Extract the [x, y] coordinate from the center of the cell holding the provided text.  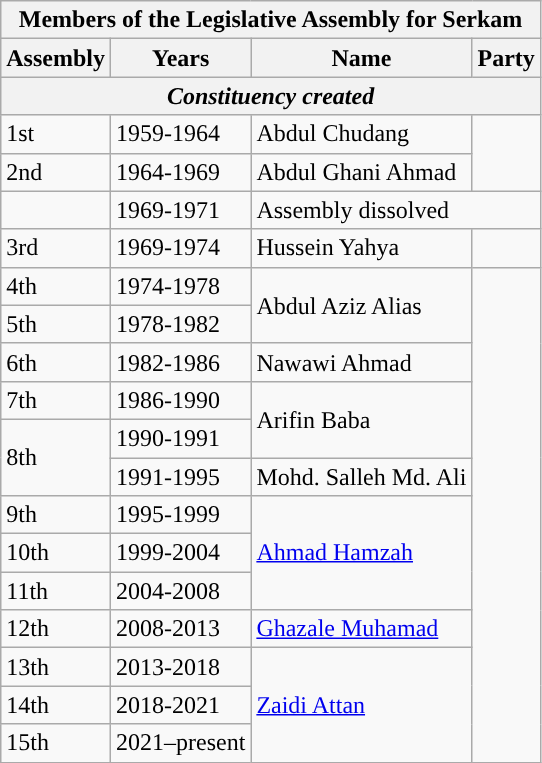
Ghazale Muhamad [362, 629]
4th [56, 286]
1978-1982 [180, 324]
1969-1974 [180, 248]
Nawawi Ahmad [362, 362]
Mohd. Salleh Md. Ali [362, 477]
2008-2013 [180, 629]
1995-1999 [180, 515]
1959-1964 [180, 134]
Party [506, 58]
6th [56, 362]
14th [56, 705]
15th [56, 743]
1986-1990 [180, 400]
2018-2021 [180, 705]
Members of the Legislative Assembly for Serkam [271, 20]
1969-1971 [180, 210]
Abdul Aziz Alias [362, 305]
Arifin Baba [362, 419]
Name [362, 58]
2nd [56, 172]
Assembly dissolved [396, 210]
Abdul Ghani Ahmad [362, 172]
1982-1986 [180, 362]
1991-1995 [180, 477]
7th [56, 400]
3rd [56, 248]
Hussein Yahya [362, 248]
Zaidi Attan [362, 705]
10th [56, 553]
Years [180, 58]
9th [56, 515]
1st [56, 134]
12th [56, 629]
8th [56, 457]
5th [56, 324]
2004-2008 [180, 591]
2013-2018 [180, 667]
1964-1969 [180, 172]
Constituency created [271, 96]
13th [56, 667]
Assembly [56, 58]
11th [56, 591]
1990-1991 [180, 438]
1974-1978 [180, 286]
Ahmad Hamzah [362, 553]
Abdul Chudang [362, 134]
1999-2004 [180, 553]
2021–present [180, 743]
